For the text-containing cell, return its midpoint in [x, y] coordinate format. 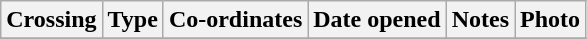
Photo [550, 20]
Co-ordinates [235, 20]
Date opened [377, 20]
Notes [480, 20]
Type [132, 20]
Crossing [52, 20]
